Detect which cell encompasses the target text, then output its [x, y] center coordinate. 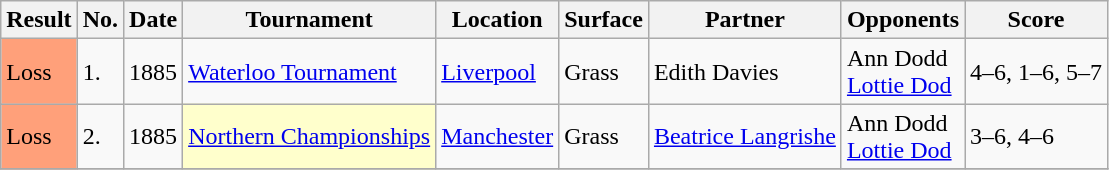
2. [100, 136]
Location [498, 20]
3–6, 4–6 [1036, 136]
Result [39, 20]
No. [100, 20]
Opponents [902, 20]
4–6, 1–6, 5–7 [1036, 72]
1. [100, 72]
Liverpool [498, 72]
Tournament [310, 20]
Northern Championships [310, 136]
Partner [744, 20]
Edith Davies [744, 72]
Manchester [498, 136]
Beatrice Langrishe [744, 136]
Waterloo Tournament [310, 72]
Date [154, 20]
Score [1036, 20]
Surface [604, 20]
